Search for the cell housing the specified text and yield its (x, y) center coordinate. 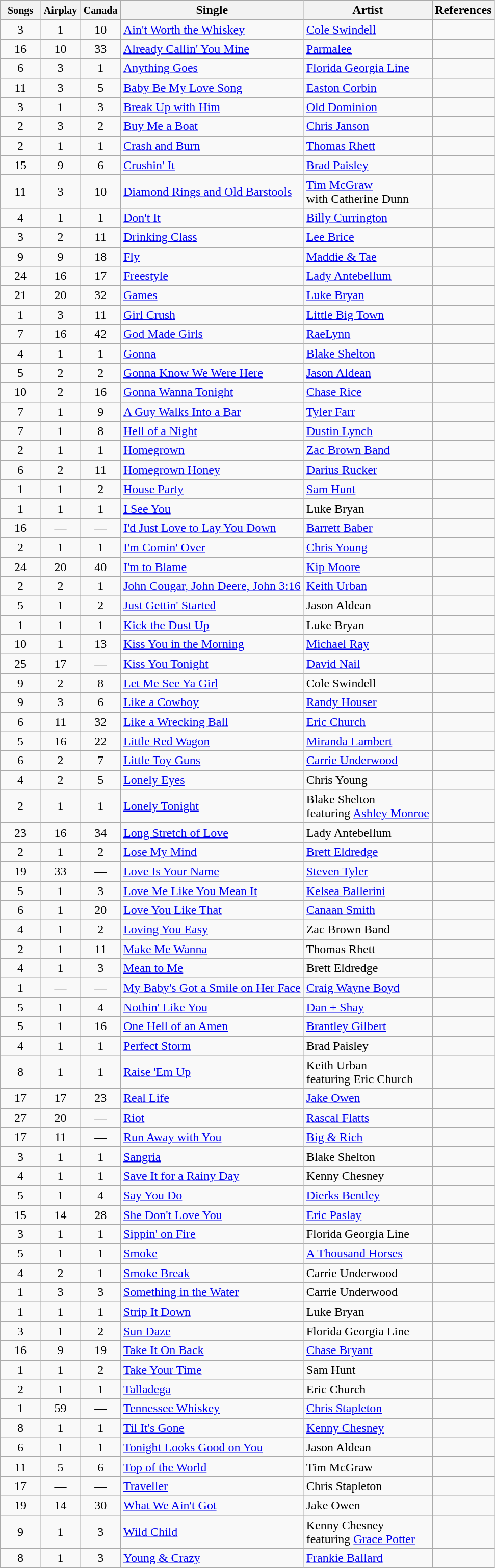
Smoke Break (212, 1273)
Nothin' Like You (212, 1007)
Easton Corbin (368, 88)
Sun Daze (212, 1331)
Lose My Mind (212, 852)
Keith Urban (368, 586)
Raise 'Em Up (212, 1072)
Let Me See Ya Girl (212, 683)
Take It On Back (212, 1350)
Old Dominion (368, 107)
Kiss You Tonight (212, 664)
Big & Rich (368, 1137)
Fly (212, 256)
I See You (212, 508)
Tonight Looks Good on You (212, 1447)
Diamond Rings and Old Barstools (212, 192)
27 (20, 1118)
Single (212, 10)
Canaan Smith (368, 910)
Randy Houser (368, 702)
Like a Cowboy (212, 702)
Chase Rice (368, 392)
Love Me Like You Mean It (212, 891)
21 (20, 295)
Sangria (212, 1156)
22 (101, 741)
Kenny Chesney featuring Grace Potter (368, 1531)
34 (101, 832)
Anything Goes (212, 68)
Darius Rucker (368, 470)
Something in the Water (212, 1292)
I'm to Blame (212, 567)
Lonely Tonight (212, 806)
Already Callin' You Mine (212, 49)
Parmalee (368, 49)
I'd Just Love to Lay You Down (212, 528)
What We Ain't Got (212, 1505)
Mean to Me (212, 968)
13 (101, 644)
Maddie & Tae (368, 256)
My Baby's Got a Smile on Her Face (212, 988)
Crash and Burn (212, 146)
Ain't Worth the Whiskey (212, 30)
18 (101, 256)
David Nail (368, 664)
Say You Do (212, 1195)
Baby Be My Love Song (212, 88)
40 (101, 567)
Sippin' on Fire (212, 1234)
Top of the World (212, 1467)
God Made Girls (212, 334)
Freestyle (212, 276)
Tyler Farr (368, 412)
I'm Comin' Over (212, 547)
Kip Moore (368, 567)
Drinking Class (212, 237)
Eric Paslay (368, 1215)
Break Up with Him (212, 107)
Kiss You in the Morning (212, 644)
Songs (20, 10)
Blake Shelton featuring Ashley Monroe (368, 806)
Lonely Eyes (212, 780)
Real Life (212, 1098)
Kelsea Ballerini (368, 891)
Tim McGraw with Catherine Dunn (368, 192)
She Don't Love You (212, 1215)
Long Stretch of Love (212, 832)
Brantley Gilbert (368, 1026)
Talladega (212, 1389)
Chase Bryant (368, 1350)
A Guy Walks Into a Bar (212, 412)
One Hell of an Amen (212, 1026)
28 (101, 1215)
Riot (212, 1118)
Save It for a Rainy Day (212, 1176)
Lee Brice (368, 237)
Traveller (212, 1486)
Keith Urban featuring Eric Church (368, 1072)
John Cougar, John Deere, John 3:16 (212, 586)
Craig Wayne Boyd (368, 988)
Steven Tyler (368, 871)
Homegrown Honey (212, 470)
42 (101, 334)
Kick the Dust Up (212, 625)
Girl Crush (212, 315)
House Party (212, 489)
Airplay (60, 10)
Buy Me a Boat (212, 126)
Gonna (212, 354)
Little Red Wagon (212, 741)
Michael Ray (368, 644)
Run Away with You (212, 1137)
Gonna Wanna Tonight (212, 392)
Miranda Lambert (368, 741)
Chris Janson (368, 126)
Games (212, 295)
Smoke (212, 1254)
30 (101, 1505)
25 (20, 664)
59 (60, 1409)
Artist (368, 10)
Tennessee Whiskey (212, 1409)
A Thousand Horses (368, 1254)
RaeLynn (368, 334)
Perfect Storm (212, 1046)
Dan + Shay (368, 1007)
Dustin Lynch (368, 431)
Loving You Easy (212, 930)
Canada (101, 10)
Homegrown (212, 450)
Rascal Flatts (368, 1118)
Gonna Know We Were Here (212, 373)
Just Gettin' Started (212, 606)
Don't It (212, 218)
Til It's Gone (212, 1428)
Little Big Town (368, 315)
Hell of a Night (212, 431)
Tim McGraw (368, 1467)
Take Your Time (212, 1370)
Like a Wrecking Ball (212, 722)
Make Me Wanna (212, 949)
Dierks Bentley (368, 1195)
Strip It Down (212, 1312)
Crushin' It (212, 165)
Wild Child (212, 1531)
Young & Crazy (212, 1558)
Little Toy Guns (212, 761)
Frankie Ballard (368, 1558)
References (464, 10)
Barrett Baber (368, 528)
Love Is Your Name (212, 871)
Billy Currington (368, 218)
Love You Like That (212, 910)
